Find where the given text appears and provide that cell's center as [X, Y] coordinate. 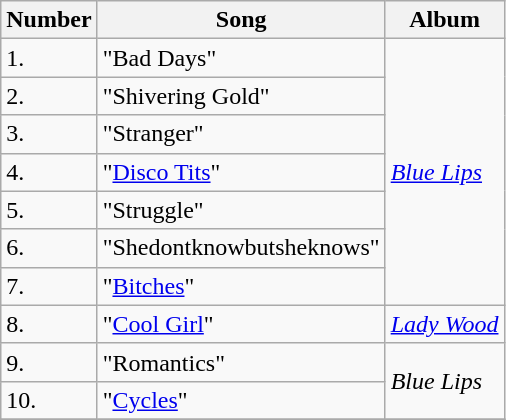
"Shivering Gold" [241, 96]
9. [49, 362]
10. [49, 400]
8. [49, 324]
"Romantics" [241, 362]
2. [49, 96]
Album [444, 20]
Number [49, 20]
Song [241, 20]
"Cool Girl" [241, 324]
7. [49, 286]
"Bitches" [241, 286]
"Stranger" [241, 134]
4. [49, 172]
"Bad Days" [241, 58]
6. [49, 248]
3. [49, 134]
"Disco Tits" [241, 172]
1. [49, 58]
"Cycles" [241, 400]
Lady Wood [444, 324]
"Struggle" [241, 210]
5. [49, 210]
"Shedontknowbutsheknows" [241, 248]
